Determine the [x, y] coordinate at the center of the cell enclosing the given text.  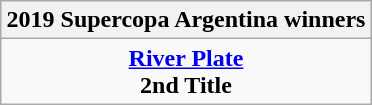
River Plate2nd Title [186, 72]
2019 Supercopa Argentina winners [186, 20]
